Extract the (x, y) coordinate from the center of the cell holding the provided text.  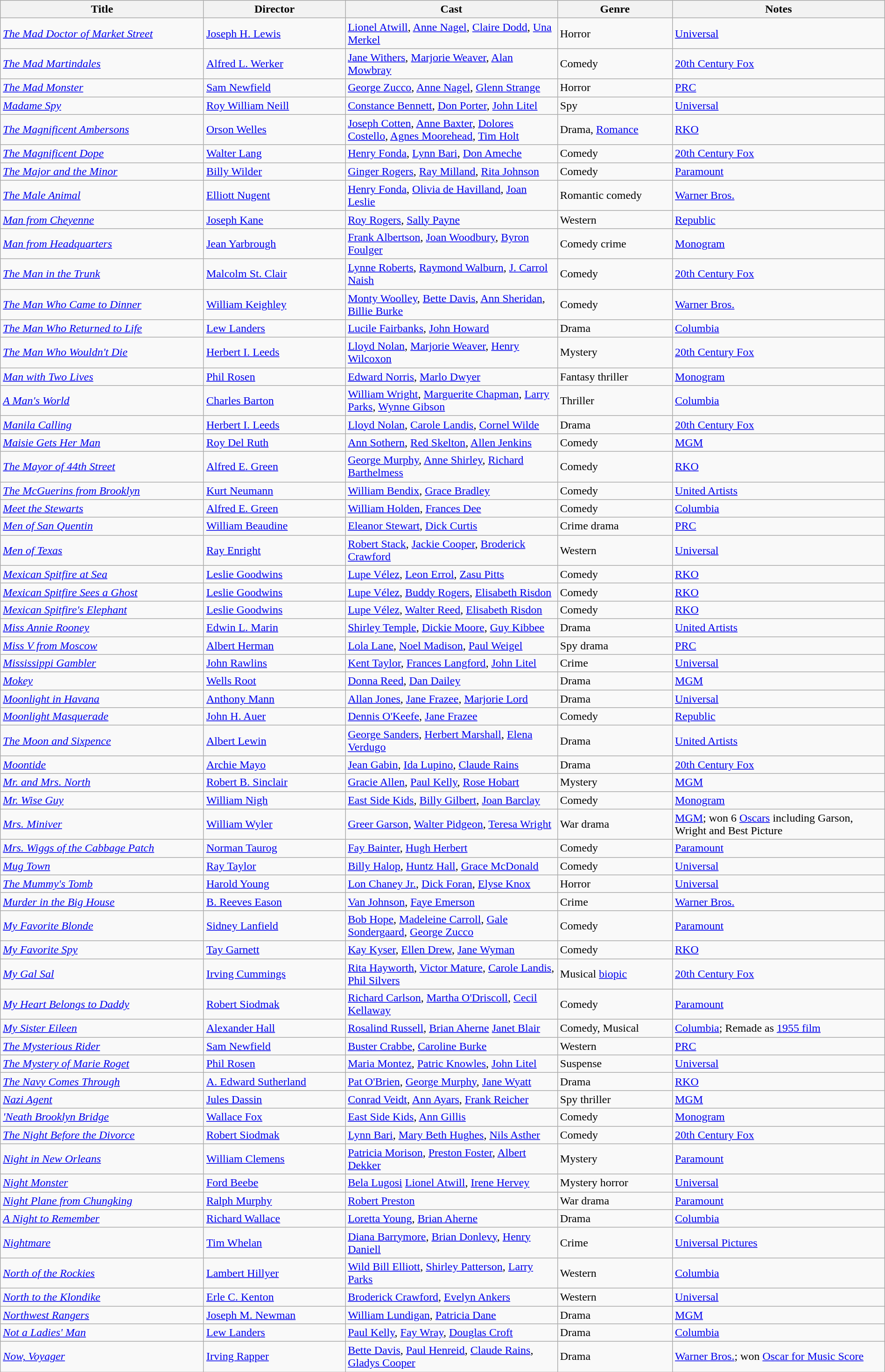
Archie Mayo (274, 765)
Roy Del Ruth (274, 443)
Alexander Hall (274, 1028)
Lola Lane, Noel Madison, Paul Weigel (452, 646)
Lupe Vélez, Buddy Rogers, Elisabeth Risdon (452, 592)
Dennis O'Keefe, Jane Frazee (452, 717)
Greer Garson, Walter Pidgeon, Teresa Wright (452, 824)
William Clemens (274, 1159)
Robert Stack, Jackie Cooper, Broderick Crawford (452, 550)
William Lundigan, Patricia Dane (452, 1315)
Nightmare (102, 1243)
Bela Lugosi Lionel Atwill, Irene Hervey (452, 1183)
Paul Kelly, Fay Wray, Douglas Croft (452, 1333)
Erle C. Kenton (274, 1297)
Ann Sothern, Red Skelton, Allen Jenkins (452, 443)
Lloyd Nolan, Marjorie Weaver, Henry Wilcoxon (452, 353)
Loretta Young, Brian Aherne (452, 1218)
East Side Kids, Billy Gilbert, Joan Barclay (452, 800)
Moonlight in Havana (102, 699)
The Mystery of Marie Roget (102, 1064)
Notes (779, 9)
Mystery horror (615, 1183)
John H. Auer (274, 717)
Lloyd Nolan, Carole Landis, Cornel Wilde (452, 425)
Maria Montez, Patric Knowles, John Litel (452, 1064)
Mug Town (102, 866)
Lynn Bari, Mary Beth Hughes, Nils Asther (452, 1135)
Joseph M. Newman (274, 1315)
The Magnificent Ambersons (102, 130)
Spy thriller (615, 1099)
George Murphy, Anne Shirley, Richard Barthelmess (452, 467)
Lupe Vélez, Leon Errol, Zasu Pitts (452, 574)
Miss V from Moscow (102, 646)
Roy William Neill (274, 106)
Wallace Fox (274, 1117)
George Sanders, Herbert Marshall, Elena Verdugo (452, 740)
Harold Young (274, 884)
Richard Carlson, Martha O'Driscoll, Cecil Kellaway (452, 1005)
Edwin L. Marin (274, 627)
William Bendix, Grace Bradley (452, 491)
Buster Crabbe, Caroline Burke (452, 1046)
The Mummy's Tomb (102, 884)
Moontide (102, 765)
Murder in the Big House (102, 901)
'Neath Brooklyn Bridge (102, 1117)
Jane Withers, Marjorie Weaver, Alan Mowbray (452, 63)
B. Reeves Eason (274, 901)
East Side Kids, Ann Gillis (452, 1117)
Walter Lang (274, 154)
Mokey (102, 681)
Mr. Wise Guy (102, 800)
Tim Whelan (274, 1243)
Musical biopic (615, 974)
MGM; won 6 Oscars including Garson, Wright and Best Picture (779, 824)
Man from Headquarters (102, 244)
Fay Bainter, Hugh Herbert (452, 848)
Conrad Veidt, Ann Ayars, Frank Reicher (452, 1099)
Men of San Quentin (102, 526)
Mrs. Wiggs of the Cabbage Patch (102, 848)
Mexican Spitfire's Elephant (102, 610)
Wells Root (274, 681)
Joseph Kane (274, 219)
Maisie Gets Her Man (102, 443)
Joseph Cotten, Anne Baxter, Dolores Costello, Agnes Moorehead, Tim Holt (452, 130)
Kurt Neumann (274, 491)
Suspense (615, 1064)
Drama, Romance (615, 130)
The Mayor of 44th Street (102, 467)
Kent Taylor, Frances Langford, John Litel (452, 663)
George Zucco, Anne Nagel, Glenn Strange (452, 88)
Lucile Fairbanks, John Howard (452, 329)
A Man's World (102, 401)
My Sister Eileen (102, 1028)
Madame Spy (102, 106)
Ford Beebe (274, 1183)
My Gal Sal (102, 974)
Malcolm St. Clair (274, 274)
The Mad Monster (102, 88)
Billy Halop, Huntz Hall, Grace McDonald (452, 866)
Kay Kyser, Ellen Drew, Jane Wyman (452, 950)
Richard Wallace (274, 1218)
Rita Hayworth, Victor Mature, Carole Landis, Phil Silvers (452, 974)
The Mad Doctor of Market Street (102, 34)
Robert Preston (452, 1201)
Bob Hope, Madeleine Carroll, Gale Sondergaard, George Zucco (452, 925)
Anthony Mann (274, 699)
Henry Fonda, Lynn Bari, Don Ameche (452, 154)
Now, Voyager (102, 1357)
Mexican Spitfire at Sea (102, 574)
Moonlight Masquerade (102, 717)
Ginger Rogers, Ray Milland, Rita Johnson (452, 171)
Men of Texas (102, 550)
Orson Welles (274, 130)
Mexican Spitfire Sees a Ghost (102, 592)
John Rawlins (274, 663)
My Heart Belongs to Daddy (102, 1005)
The Man Who Wouldn't Die (102, 353)
North to the Klondike (102, 1297)
Rosalind Russell, Brian Aherne Janet Blair (452, 1028)
Nazi Agent (102, 1099)
Monty Woolley, Bette Davis, Ann Sheridan, Billie Burke (452, 304)
Cast (452, 9)
Pat O'Brien, George Murphy, Jane Wyatt (452, 1082)
Donna Reed, Dan Dailey (452, 681)
The McGuerins from Brooklyn (102, 491)
Romantic comedy (615, 195)
My Favorite Spy (102, 950)
Elliott Nugent (274, 195)
Lionel Atwill, Anne Nagel, Claire Dodd, Una Merkel (452, 34)
Albert Lewin (274, 740)
Night in New Orleans (102, 1159)
Man with Two Lives (102, 377)
Constance Bennett, Don Porter, John Litel (452, 106)
Comedy crime (615, 244)
Billy Wilder (274, 171)
Patricia Morison, Preston Foster, Albert Dekker (452, 1159)
Universal Pictures (779, 1243)
The Night Before the Divorce (102, 1135)
Frank Albertson, Joan Woodbury, Byron Foulger (452, 244)
Gracie Allen, Paul Kelly, Rose Hobart (452, 782)
William Beaudine (274, 526)
North of the Rockies (102, 1273)
The Man Who Returned to Life (102, 329)
Manila Calling (102, 425)
A. Edward Sutherland (274, 1082)
Diana Barrymore, Brian Donlevy, Henry Daniell (452, 1243)
Henry Fonda, Olivia de Havilland, Joan Leslie (452, 195)
William Wyler (274, 824)
Van Johnson, Faye Emerson (452, 901)
A Night to Remember (102, 1218)
Bette Davis, Paul Henreid, Claude Rains, Gladys Cooper (452, 1357)
Tay Garnett (274, 950)
The Moon and Sixpence (102, 740)
The Mysterious Rider (102, 1046)
William Wright, Marguerite Chapman, Larry Parks, Wynne Gibson (452, 401)
Northwest Rangers (102, 1315)
Night Monster (102, 1183)
Edward Norris, Marlo Dwyer (452, 377)
The Man Who Came to Dinner (102, 304)
Jean Gabin, Ida Lupino, Claude Rains (452, 765)
Ray Enright (274, 550)
William Holden, Frances Dee (452, 508)
Irving Rapper (274, 1357)
Director (274, 9)
Not a Ladies' Man (102, 1333)
Night Plane from Chungking (102, 1201)
The Male Animal (102, 195)
Roy Rogers, Sally Payne (452, 219)
Title (102, 9)
Broderick Crawford, Evelyn Ankers (452, 1297)
Man from Cheyenne (102, 219)
Sidney Lanfield (274, 925)
Columbia; Remade as 1955 film (779, 1028)
William Keighley (274, 304)
Lon Chaney Jr., Dick Foran, Elyse Knox (452, 884)
Meet the Stewarts (102, 508)
Shirley Temple, Dickie Moore, Guy Kibbee (452, 627)
The Magnificent Dope (102, 154)
Spy drama (615, 646)
Eleanor Stewart, Dick Curtis (452, 526)
Ralph Murphy (274, 1201)
Irving Cummings (274, 974)
Warner Bros.; won Oscar for Music Score (779, 1357)
The Mad Martindales (102, 63)
Genre (615, 9)
Mississippi Gambler (102, 663)
Wild Bill Elliott, Shirley Patterson, Larry Parks (452, 1273)
Allan Jones, Jane Frazee, Marjorie Lord (452, 699)
Miss Annie Rooney (102, 627)
Fantasy thriller (615, 377)
Mrs. Miniver (102, 824)
Lambert Hillyer (274, 1273)
Jean Yarbrough (274, 244)
Comedy, Musical (615, 1028)
Lupe Vélez, Walter Reed, Elisabeth Risdon (452, 610)
Norman Taurog (274, 848)
Jules Dassin (274, 1099)
My Favorite Blonde (102, 925)
William Nigh (274, 800)
Thriller (615, 401)
The Man in the Trunk (102, 274)
Joseph H. Lewis (274, 34)
Charles Barton (274, 401)
Lynne Roberts, Raymond Walburn, J. Carrol Naish (452, 274)
Ray Taylor (274, 866)
Spy (615, 106)
The Navy Comes Through (102, 1082)
Albert Herman (274, 646)
Alfred L. Werker (274, 63)
Mr. and Mrs. North (102, 782)
The Major and the Minor (102, 171)
Crime drama (615, 526)
Robert B. Sinclair (274, 782)
